Determine the (x, y) coordinate at the center of the cell enclosing the given text.  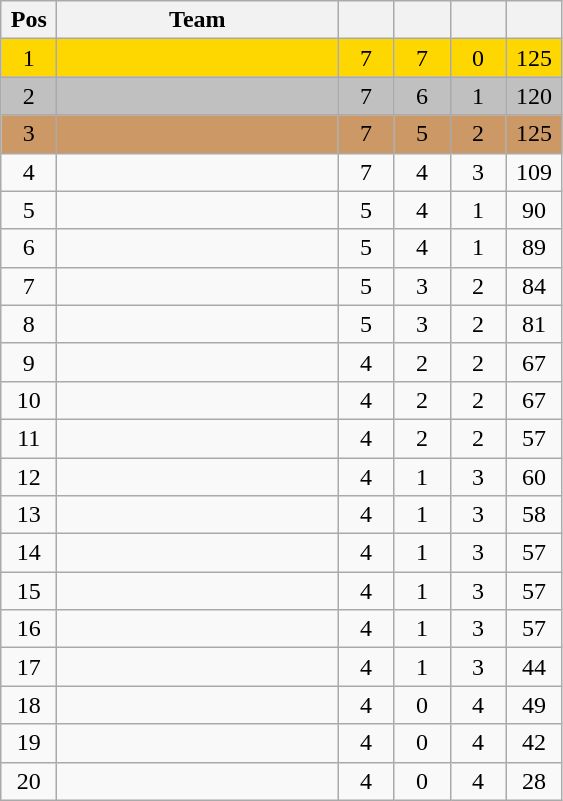
42 (534, 743)
9 (29, 362)
28 (534, 781)
17 (29, 667)
12 (29, 477)
60 (534, 477)
89 (534, 248)
49 (534, 705)
90 (534, 210)
84 (534, 286)
14 (29, 553)
11 (29, 438)
15 (29, 591)
58 (534, 515)
109 (534, 172)
44 (534, 667)
120 (534, 96)
Pos (29, 20)
81 (534, 324)
20 (29, 781)
18 (29, 705)
19 (29, 743)
16 (29, 629)
13 (29, 515)
Team (198, 20)
10 (29, 400)
8 (29, 324)
